Detect which cell encompasses the target text, then output its [x, y] center coordinate. 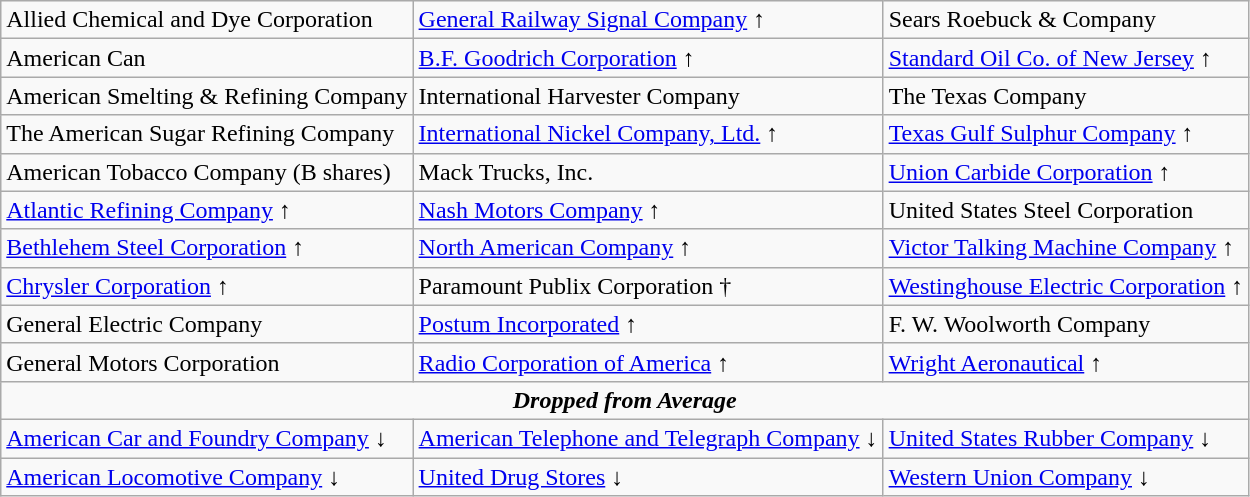
Wright Aeronautical ↑ [1066, 362]
Westinghouse Electric Corporation ↑ [1066, 286]
United States Steel Corporation [1066, 210]
Mack Trucks, Inc. [648, 172]
American Smelting & Refining Company [207, 96]
Allied Chemical and Dye Corporation [207, 20]
Western Union Company ↓ [1066, 477]
United States Rubber Company ↓ [1066, 438]
Radio Corporation of America ↑ [648, 362]
International Nickel Company, Ltd. ↑ [648, 134]
Standard Oil Co. of New Jersey ↑ [1066, 58]
American Telephone and Telegraph Company ↓ [648, 438]
North American Company ↑ [648, 248]
Texas Gulf Sulphur Company ↑ [1066, 134]
Paramount Publix Corporation † [648, 286]
Bethlehem Steel Corporation ↑ [207, 248]
Nash Motors Company ↑ [648, 210]
American Can [207, 58]
International Harvester Company [648, 96]
Chrysler Corporation ↑ [207, 286]
Union Carbide Corporation ↑ [1066, 172]
General Motors Corporation [207, 362]
F. W. Woolworth Company [1066, 324]
Dropped from Average [625, 400]
The American Sugar Refining Company [207, 134]
American Tobacco Company (B shares) [207, 172]
American Car and Foundry Company ↓ [207, 438]
United Drug Stores ↓ [648, 477]
American Locomotive Company ↓ [207, 477]
Sears Roebuck & Company [1066, 20]
Atlantic Refining Company ↑ [207, 210]
General Railway Signal Company ↑ [648, 20]
B.F. Goodrich Corporation ↑ [648, 58]
General Electric Company [207, 324]
The Texas Company [1066, 96]
Victor Talking Machine Company ↑ [1066, 248]
Postum Incorporated ↑ [648, 324]
